Output the (x, y) coordinate of the center of the cell containing the given text.  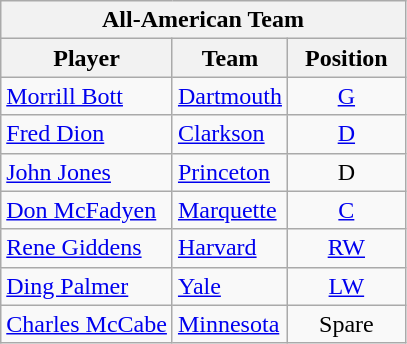
Clarkson (230, 134)
Player (87, 58)
Yale (230, 286)
Charles McCabe (87, 324)
C (346, 210)
Morrill Bott (87, 96)
All-American Team (203, 20)
John Jones (87, 172)
Dartmouth (230, 96)
Harvard (230, 248)
LW (346, 286)
Ding Palmer (87, 286)
Fred Dion (87, 134)
Position (346, 58)
G (346, 96)
Rene Giddens (87, 248)
Spare (346, 324)
RW (346, 248)
Team (230, 58)
Don McFadyen (87, 210)
Marquette (230, 210)
Princeton (230, 172)
Minnesota (230, 324)
